Capture the cell that displays the provided text and extract its [X, Y] central coordinate. 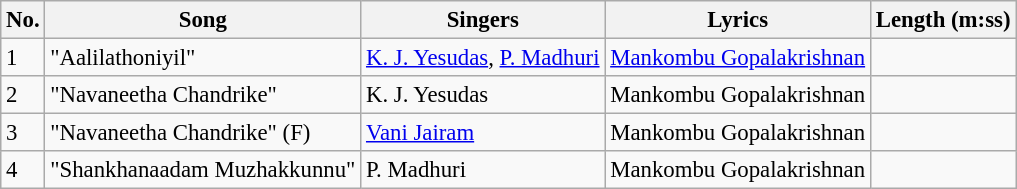
Lyrics [738, 20]
K. J. Yesudas, P. Madhuri [483, 58]
Song [203, 20]
No. [23, 20]
4 [23, 170]
"Navaneetha Chandrike" [203, 95]
Vani Jairam [483, 133]
"Navaneetha Chandrike" (F) [203, 133]
P. Madhuri [483, 170]
Singers [483, 20]
3 [23, 133]
K. J. Yesudas [483, 95]
"Shankhanaadam Muzhakkunnu" [203, 170]
Length (m:ss) [942, 20]
2 [23, 95]
"Aalilathoniyil" [203, 58]
1 [23, 58]
